Return [X, Y] of the center of cell containing provided text 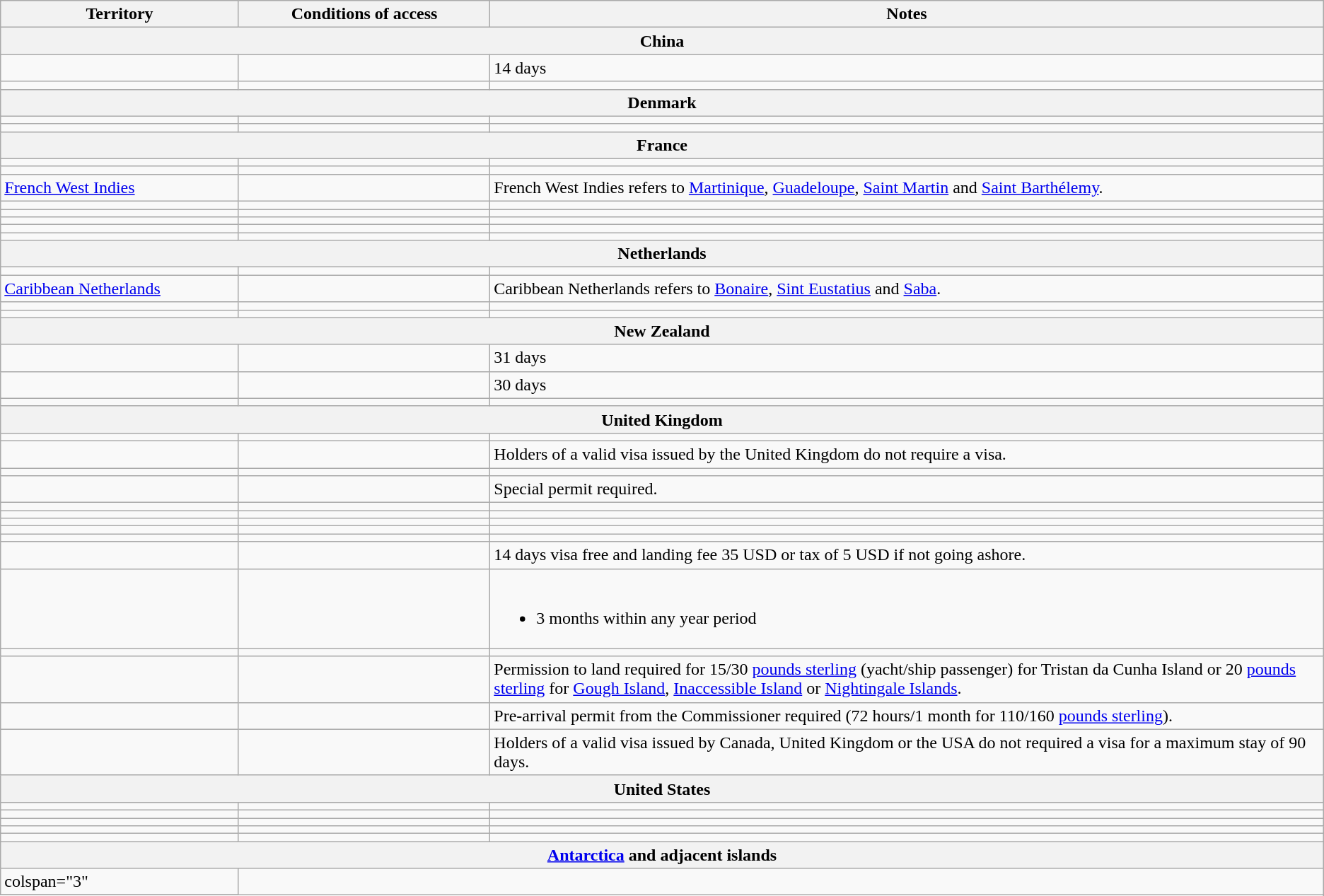
Holders of a valid visa issued by the United Kingdom do not require a visa. [907, 454]
Caribbean Netherlands [120, 289]
Denmark [662, 103]
Antarctica and adjacent islands [662, 855]
colspan="3" [120, 882]
French West Indies [120, 187]
Notes [907, 14]
14 days [907, 68]
3 months within any year period [907, 608]
31 days [907, 358]
Holders of a valid visa issued by Canada, United Kingdom or the USA do not required a visa for a maximum stay of 90 days. [907, 752]
Pre-arrival permit from the Commissioner required (72 hours/1 month for 110/160 pounds sterling). [907, 716]
New Zealand [662, 331]
Caribbean Netherlands refers to Bonaire, Sint Eustatius and Saba. [907, 289]
Netherlands [662, 254]
Special permit required. [907, 489]
Conditions of access [364, 14]
French West Indies refers to Martinique, Guadeloupe, Saint Martin and Saint Barthélemy. [907, 187]
France [662, 145]
United Kingdom [662, 419]
Territory [120, 14]
United States [662, 789]
14 days visa free and landing fee 35 USD or tax of 5 USD if not going ashore. [907, 555]
30 days [907, 385]
China [662, 41]
